Search for the cell housing the specified text and yield its (x, y) center coordinate. 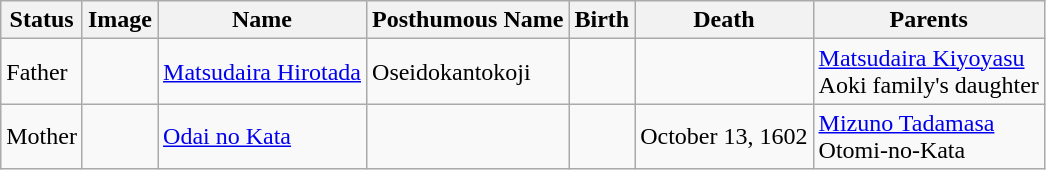
Oseidokantokoji (468, 72)
Image (120, 20)
Matsudaira Hirotada (262, 72)
October 13, 1602 (724, 136)
Mother (42, 136)
Posthumous Name (468, 20)
Matsudaira KiyoyasuAoki family's daughter (928, 72)
Odai no Kata (262, 136)
Father (42, 72)
Name (262, 20)
Status (42, 20)
Birth (602, 20)
Mizuno TadamasaOtomi-no-Kata (928, 136)
Parents (928, 20)
Death (724, 20)
